Search for the cell housing the specified text and yield its [x, y] center coordinate. 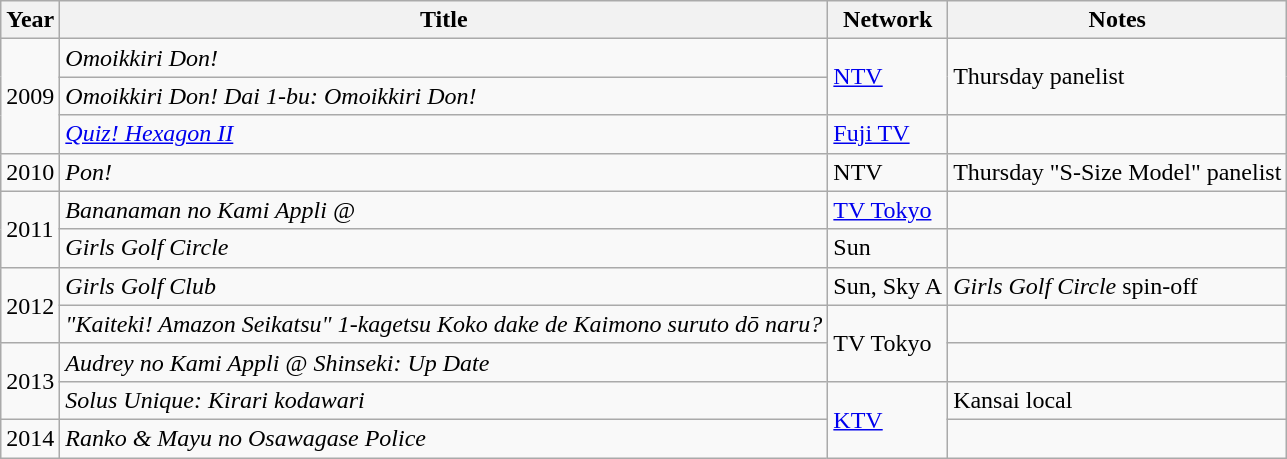
Notes [1118, 20]
KTV [888, 419]
2009 [30, 96]
Ranko & Mayu no Osawagase Police [444, 438]
Year [30, 20]
Girls Golf Circle spin-off [1118, 286]
Fuji TV [888, 134]
Bananaman no Kami Appli @ [444, 210]
Sun [888, 248]
Network [888, 20]
Title [444, 20]
2014 [30, 438]
Audrey no Kami Appli @ Shinseki: Up Date [444, 362]
Girls Golf Club [444, 286]
2011 [30, 229]
Sun, Sky A [888, 286]
Omoikkiri Don! [444, 58]
Girls Golf Circle [444, 248]
Kansai local [1118, 400]
Pon! [444, 172]
Thursday panelist [1118, 77]
Omoikkiri Don! Dai 1-bu: Omoikkiri Don! [444, 96]
Quiz! Hexagon II [444, 134]
2013 [30, 381]
2012 [30, 305]
2010 [30, 172]
"Kaiteki! Amazon Seikatsu" 1-kagetsu Koko dake de Kaimono suruto dō naru? [444, 324]
Solus Unique: Kirari kodawari [444, 400]
Thursday "S-Size Model" panelist [1118, 172]
